Locate the cell with the specified text and output its (X, Y) center coordinate. 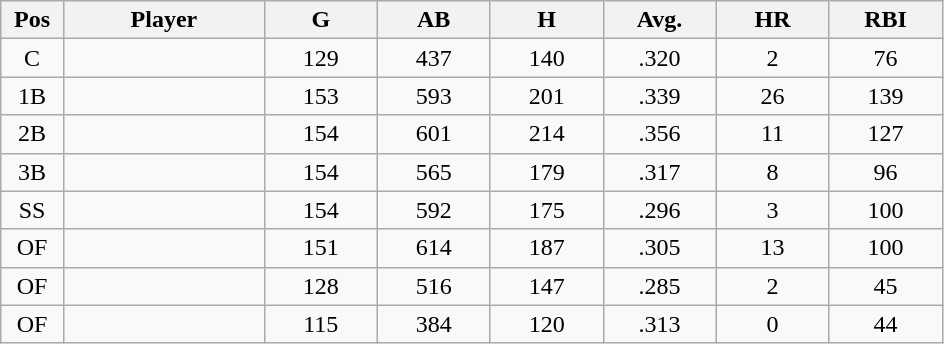
516 (434, 286)
3 (772, 210)
H (546, 20)
AB (434, 20)
0 (772, 324)
3B (32, 172)
593 (434, 96)
.285 (660, 286)
129 (320, 58)
127 (886, 134)
11 (772, 134)
.313 (660, 324)
565 (434, 172)
26 (772, 96)
147 (546, 286)
128 (320, 286)
214 (546, 134)
.339 (660, 96)
96 (886, 172)
153 (320, 96)
1B (32, 96)
175 (546, 210)
614 (434, 248)
201 (546, 96)
HR (772, 20)
151 (320, 248)
44 (886, 324)
Avg. (660, 20)
Player (164, 20)
SS (32, 210)
.296 (660, 210)
C (32, 58)
8 (772, 172)
.356 (660, 134)
.320 (660, 58)
13 (772, 248)
45 (886, 286)
120 (546, 324)
139 (886, 96)
179 (546, 172)
187 (546, 248)
601 (434, 134)
.317 (660, 172)
Pos (32, 20)
G (320, 20)
140 (546, 58)
437 (434, 58)
592 (434, 210)
76 (886, 58)
.305 (660, 248)
115 (320, 324)
RBI (886, 20)
384 (434, 324)
2B (32, 134)
